From the cell containing the given text, extract its center point as (X, Y) coordinate. 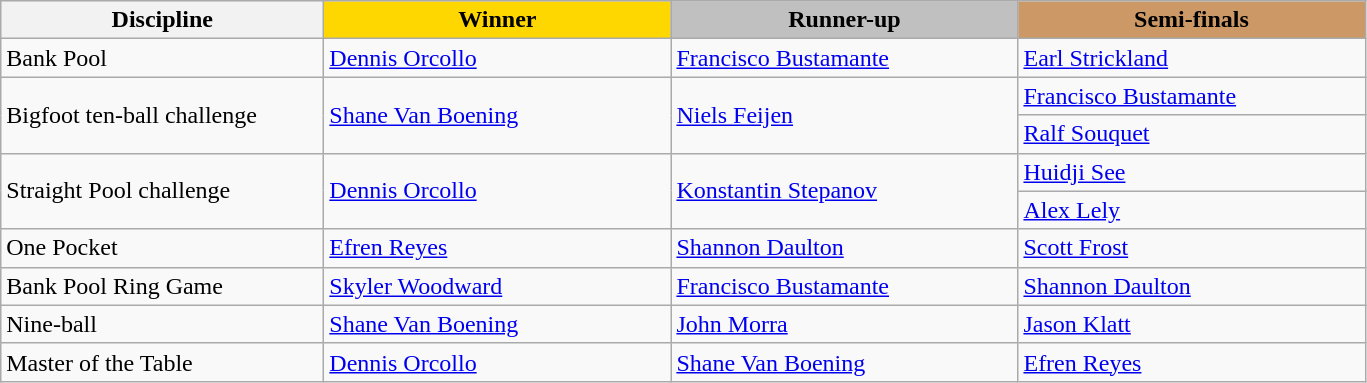
Runner-up (844, 20)
Straight Pool challenge (162, 191)
John Morra (844, 324)
Earl Strickland (1192, 58)
Konstantin Stepanov (844, 191)
Alex Lely (1192, 210)
Scott Frost (1192, 248)
Nine-ball (162, 324)
Semi-finals (1192, 20)
Huidji See (1192, 172)
Bigfoot ten-ball challenge (162, 115)
Bank Pool Ring Game (162, 286)
Winner (498, 20)
Skyler Woodward (498, 286)
Niels Feijen (844, 115)
Jason Klatt (1192, 324)
One Pocket (162, 248)
Master of the Table (162, 362)
Bank Pool (162, 58)
Ralf Souquet (1192, 134)
Discipline (162, 20)
